Scan for the cell matching the given text and deliver its (x, y) coordinate at center. 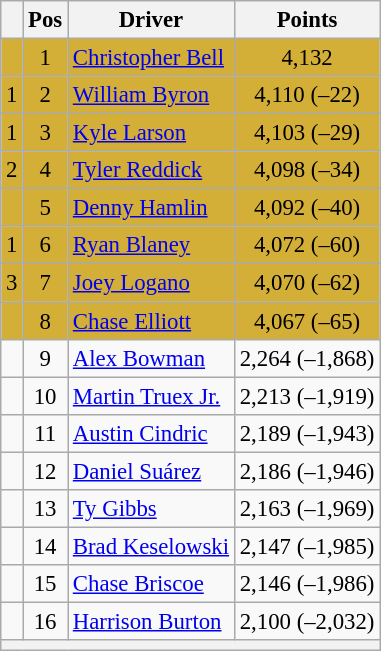
7 (46, 283)
Alex Bowman (152, 358)
Daniel Suárez (152, 471)
William Byron (152, 95)
Joey Logano (152, 283)
Christopher Bell (152, 58)
Chase Elliott (152, 321)
4,072 (–60) (306, 245)
Denny Hamlin (152, 208)
4,103 (–29) (306, 133)
4,092 (–40) (306, 208)
2,100 (–2,032) (306, 621)
Ryan Blaney (152, 245)
Austin Cindric (152, 433)
Driver (152, 20)
2,147 (–1,985) (306, 546)
10 (46, 396)
Kyle Larson (152, 133)
4 (46, 170)
14 (46, 546)
Ty Gibbs (152, 509)
4,070 (–62) (306, 283)
5 (46, 208)
4,067 (–65) (306, 321)
Chase Briscoe (152, 584)
13 (46, 509)
2,213 (–1,919) (306, 396)
11 (46, 433)
8 (46, 321)
12 (46, 471)
15 (46, 584)
16 (46, 621)
Pos (46, 20)
Harrison Burton (152, 621)
6 (46, 245)
9 (46, 358)
2,146 (–1,986) (306, 584)
Points (306, 20)
Tyler Reddick (152, 170)
2,189 (–1,943) (306, 433)
2,163 (–1,969) (306, 509)
4,110 (–22) (306, 95)
4,098 (–34) (306, 170)
4,132 (306, 58)
Martin Truex Jr. (152, 396)
Brad Keselowski (152, 546)
2,186 (–1,946) (306, 471)
2,264 (–1,868) (306, 358)
